Return [X, Y] of the center of cell containing provided text 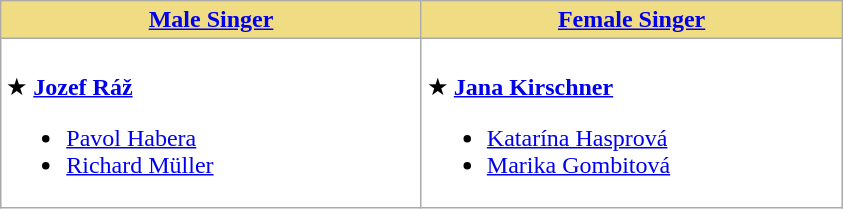
Female Singer [632, 20]
★ Jozef RážPavol HaberaRichard Müller [212, 124]
★ Jana KirschnerKatarína HasprováMarika Gombitová [632, 124]
Male Singer [212, 20]
